Determine the (x, y) coordinate at the center of the cell enclosing the given text.  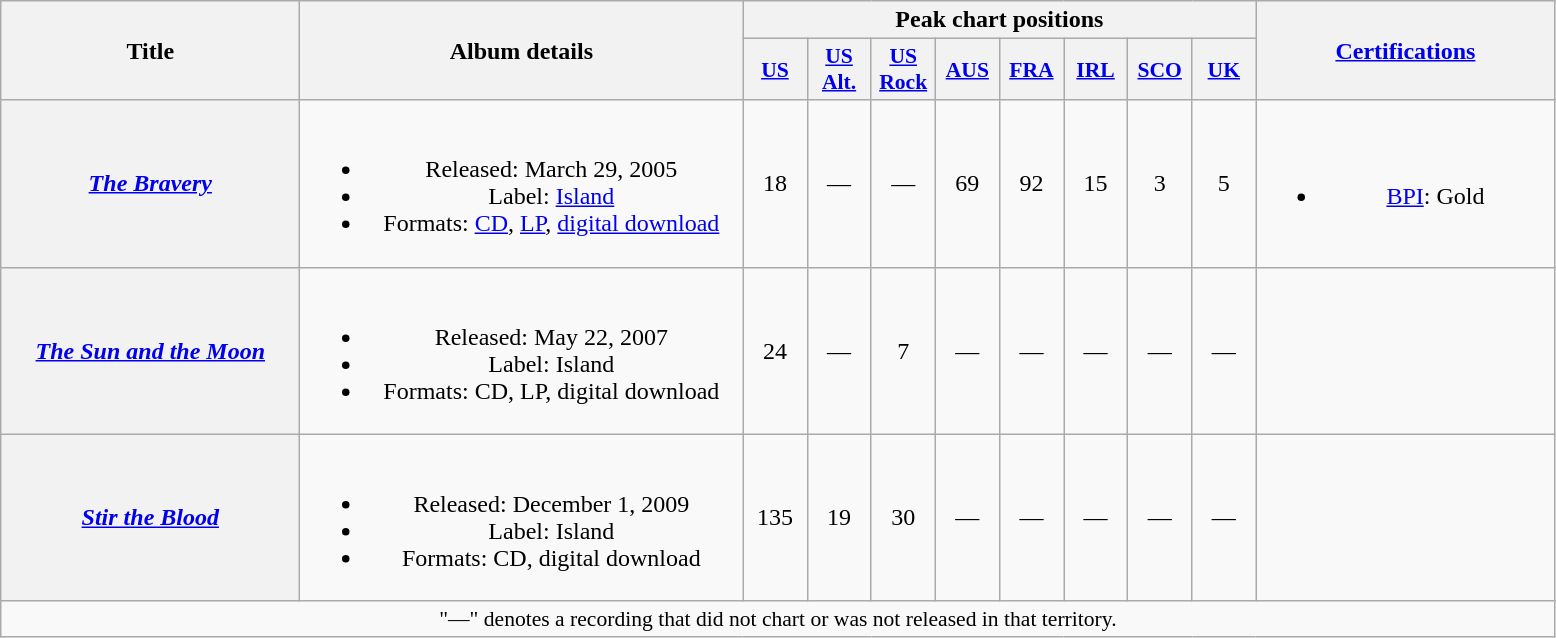
Released: March 29, 2005Label: IslandFormats: CD, LP, digital download (522, 184)
Stir the Blood (150, 518)
The Bravery (150, 184)
USAlt. (839, 70)
FRA (1031, 70)
135 (775, 518)
AUS (967, 70)
The Sun and the Moon (150, 350)
92 (1031, 184)
15 (1096, 184)
USRock (903, 70)
US (775, 70)
Released: December 1, 2009Label: IslandFormats: CD, digital download (522, 518)
5 (1224, 184)
Peak chart positions (1000, 20)
3 (1160, 184)
7 (903, 350)
UK (1224, 70)
Album details (522, 50)
Certifications (1406, 50)
IRL (1096, 70)
30 (903, 518)
69 (967, 184)
19 (839, 518)
SCO (1160, 70)
18 (775, 184)
Released: May 22, 2007Label: IslandFormats: CD, LP, digital download (522, 350)
"—" denotes a recording that did not chart or was not released in that territory. (778, 619)
BPI: Gold (1406, 184)
Title (150, 50)
24 (775, 350)
